Return (x, y) of the center of cell containing provided text 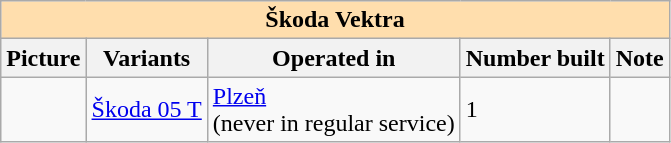
Operated in (334, 58)
Number built (535, 58)
Picture (44, 58)
Škoda 05 T (146, 110)
Plzeň (never in regular service) (334, 110)
Variants (146, 58)
Škoda Vektra (336, 20)
1 (535, 110)
Note (640, 58)
